Output the (X, Y) coordinate of the center of the cell containing the given text.  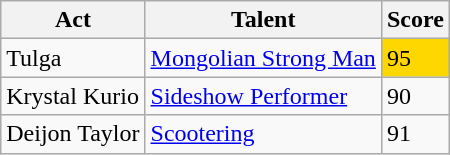
95 (415, 58)
90 (415, 96)
91 (415, 134)
Act (73, 20)
Krystal Kurio (73, 96)
Score (415, 20)
Talent (263, 20)
Scootering (263, 134)
Sideshow Performer (263, 96)
Deijon Taylor (73, 134)
Mongolian Strong Man (263, 58)
Tulga (73, 58)
